Find where the given text appears and provide that cell's center as (x, y) coordinate. 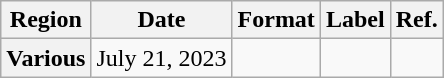
Ref. (416, 20)
Region (46, 20)
July 21, 2023 (162, 58)
Format (276, 20)
Various (46, 58)
Label (355, 20)
Date (162, 20)
